Identify which cell holds the provided text, then report its [X, Y] central coordinate. 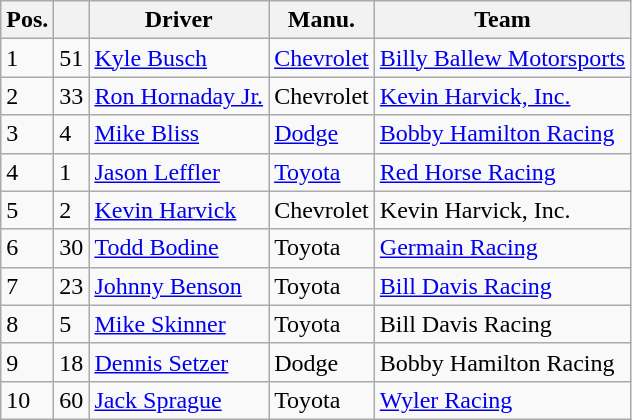
51 [72, 58]
Manu. [322, 20]
Todd Bodine [179, 248]
6 [28, 248]
Mike Skinner [179, 324]
10 [28, 400]
Ron Hornaday Jr. [179, 96]
Team [502, 20]
18 [72, 362]
Mike Bliss [179, 134]
33 [72, 96]
Germain Racing [502, 248]
9 [28, 362]
Johnny Benson [179, 286]
Kyle Busch [179, 58]
23 [72, 286]
Billy Ballew Motorsports [502, 58]
Dennis Setzer [179, 362]
Driver [179, 20]
Wyler Racing [502, 400]
Red Horse Racing [502, 172]
Jason Leffler [179, 172]
Kevin Harvick [179, 210]
Pos. [28, 20]
60 [72, 400]
8 [28, 324]
3 [28, 134]
Jack Sprague [179, 400]
7 [28, 286]
30 [72, 248]
